Detect which cell encompasses the target text, then output its [x, y] center coordinate. 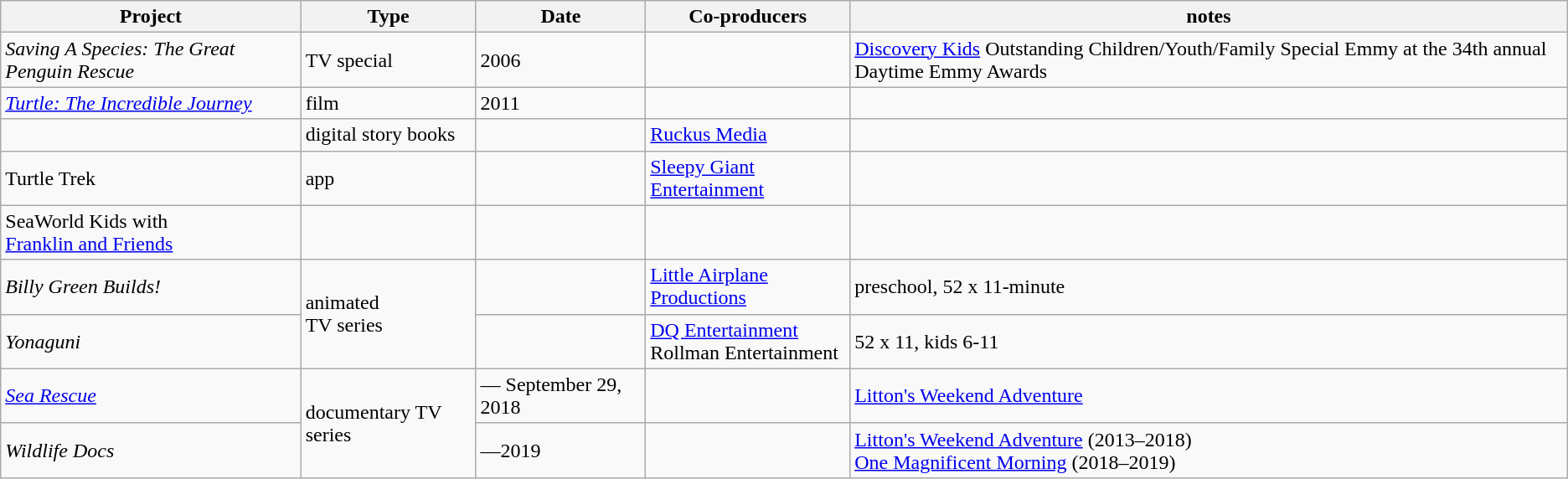
Litton's Weekend Adventure [1210, 395]
animatedTV series [389, 314]
— September 29, 2018 [561, 395]
app [389, 178]
notes [1210, 17]
Little Airplane Productions [748, 286]
Type [389, 17]
Turtle Trek [151, 178]
digital story books [389, 135]
52 x 11, kids 6-11 [1210, 342]
Sea Rescue [151, 395]
Saving A Species: The Great Penguin Rescue [151, 60]
2011 [561, 103]
documentary TV series [389, 423]
SeaWorld Kids withFranklin and Friends [151, 233]
Discovery Kids Outstanding Children/Youth/Family Special Emmy at the 34th annual Daytime Emmy Awards [1210, 60]
2006 [561, 60]
Ruckus Media [748, 135]
Date [561, 17]
—2019 [561, 451]
TV special [389, 60]
film [389, 103]
DQ EntertainmentRollman Entertainment [748, 342]
preschool, 52 x 11-minute [1210, 286]
Turtle: The Incredible Journey [151, 103]
Litton's Weekend Adventure (2013–2018)One Magnificent Morning (2018–2019) [1210, 451]
Project [151, 17]
Billy Green Builds! [151, 286]
Co-producers [748, 17]
Yonaguni [151, 342]
Sleepy Giant Entertainment [748, 178]
Wildlife Docs [151, 451]
